For the text-containing cell, return its midpoint in [X, Y] coordinate format. 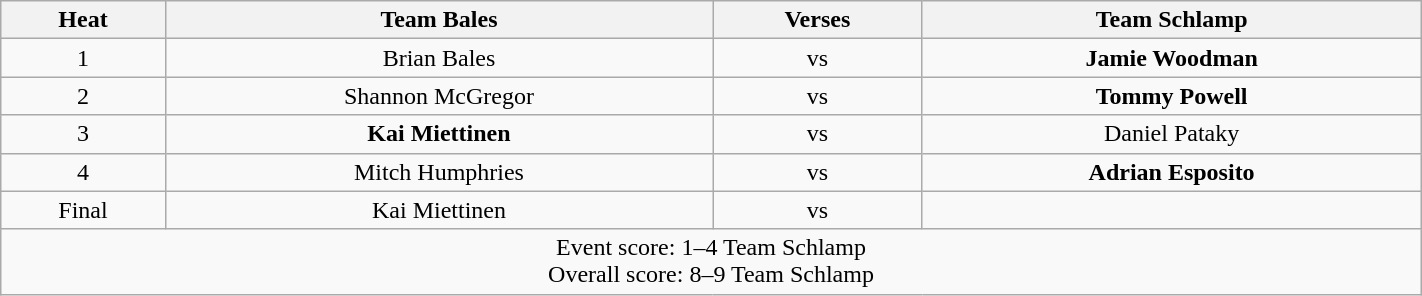
Heat [83, 20]
Final [83, 210]
Tommy Powell [1172, 96]
Mitch Humphries [439, 172]
1 [83, 58]
3 [83, 134]
4 [83, 172]
Daniel Pataky [1172, 134]
2 [83, 96]
Shannon McGregor [439, 96]
Verses [818, 20]
Adrian Esposito [1172, 172]
Jamie Woodman [1172, 58]
Brian Bales [439, 58]
Event score: 1–4 Team Schlamp Overall score: 8–9 Team Schlamp [711, 262]
Team Bales [439, 20]
Team Schlamp [1172, 20]
